Return the [x, y] coordinate for the center point of the cell that contains the specified text.  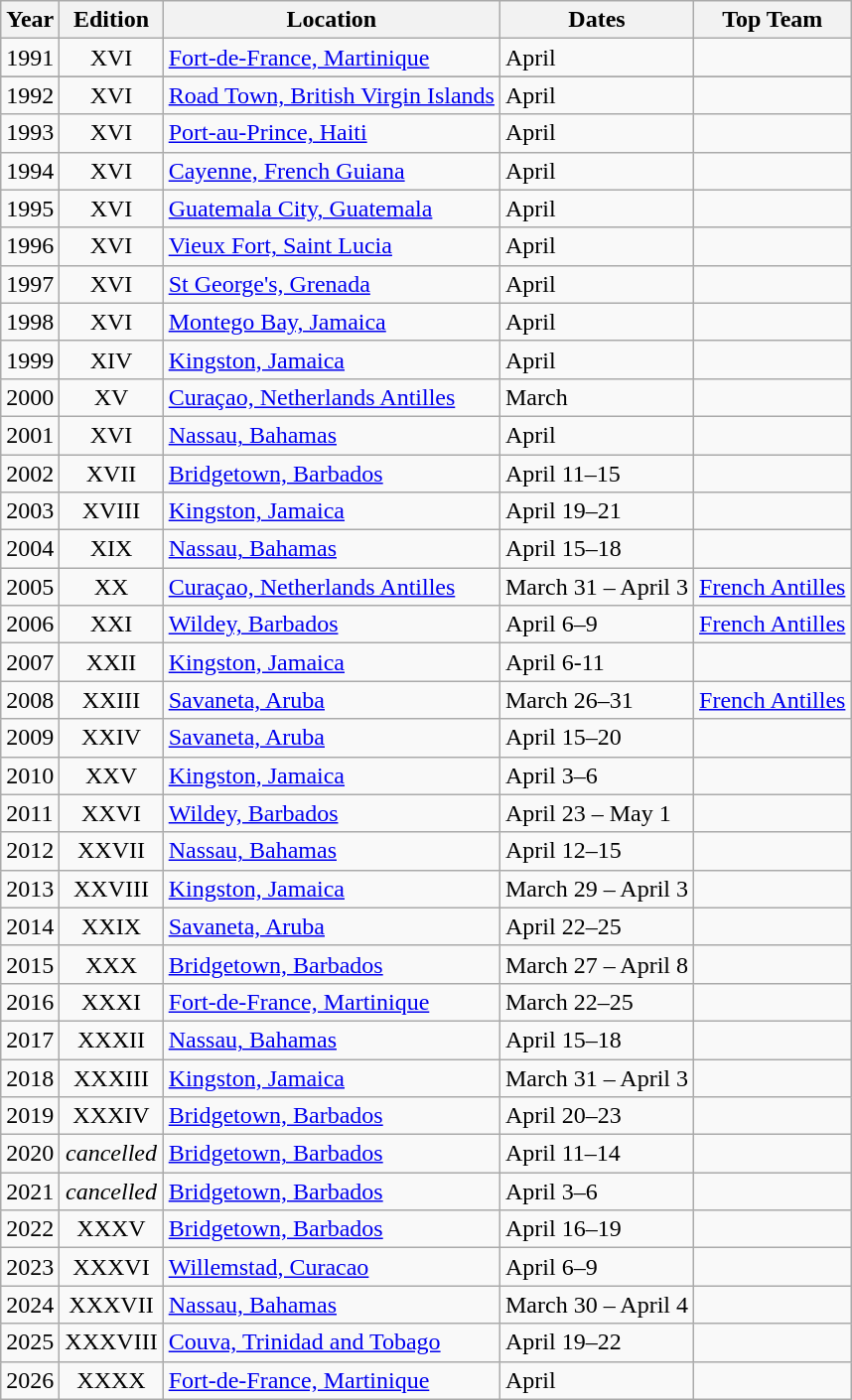
Montego Bay, Jamaica [332, 322]
XXIV [111, 738]
XXVII [111, 851]
2017 [30, 1040]
1999 [30, 359]
XXXI [111, 1002]
1996 [30, 246]
XIX [111, 549]
2015 [30, 964]
April 23 – May 1 [596, 813]
2003 [30, 511]
2006 [30, 625]
Couva, Trinidad and Tobago [332, 1342]
1992 [30, 95]
2010 [30, 775]
Willemstad, Curacao [332, 1267]
1998 [30, 322]
XXXVI [111, 1267]
2007 [30, 662]
March 30 – April 4 [596, 1305]
April 20–23 [596, 1116]
XIV [111, 359]
XXIII [111, 700]
2011 [30, 813]
Vieux Fort, Saint Lucia [332, 246]
2005 [30, 587]
2025 [30, 1342]
March [596, 397]
2026 [30, 1380]
XXXIII [111, 1077]
2024 [30, 1305]
2012 [30, 851]
St George's, Grenada [332, 284]
2000 [30, 397]
2022 [30, 1229]
2002 [30, 474]
1994 [30, 171]
Guatemala City, Guatemala [332, 209]
1997 [30, 284]
XXVIII [111, 889]
XXXII [111, 1040]
XXXIV [111, 1116]
2004 [30, 549]
April 6-11 [596, 662]
April 19–21 [596, 511]
1995 [30, 209]
XXVI [111, 813]
XX [111, 587]
April 12–15 [596, 851]
XXX [111, 964]
April 16–19 [596, 1229]
Year [30, 20]
2009 [30, 738]
March 27 – April 8 [596, 964]
Road Town, British Virgin Islands [332, 95]
Edition [111, 20]
XV [111, 397]
April 22–25 [596, 926]
Dates [596, 20]
XVII [111, 474]
XXI [111, 625]
2021 [30, 1191]
XXXVII [111, 1305]
Location [332, 20]
Port-au-Prince, Haiti [332, 133]
April 19–22 [596, 1342]
XXV [111, 775]
March 26–31 [596, 700]
2023 [30, 1267]
2020 [30, 1154]
March 22–25 [596, 1002]
2001 [30, 435]
XXII [111, 662]
XXXX [111, 1380]
April 11–14 [596, 1154]
2014 [30, 926]
XVIII [111, 511]
2019 [30, 1116]
XXXVIII [111, 1342]
2008 [30, 700]
Cayenne, French Guiana [332, 171]
XXIX [111, 926]
1993 [30, 133]
XXXV [111, 1229]
2013 [30, 889]
April 15–20 [596, 738]
1991 [30, 58]
2016 [30, 1002]
March 29 – April 3 [596, 889]
2018 [30, 1077]
April 11–15 [596, 474]
Top Team [773, 20]
